Identify which cell holds the provided text, then report its [x, y] central coordinate. 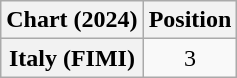
Italy (FIMI) [72, 58]
Chart (2024) [72, 20]
3 [190, 58]
Position [190, 20]
